Scan for the cell matching the given text and deliver its [X, Y] coordinate at center. 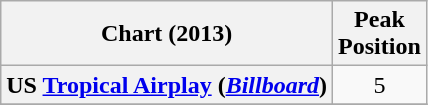
5 [380, 85]
Chart (2013) [167, 34]
US Tropical Airplay (Billboard) [167, 85]
Peak Position [380, 34]
